Identify which cell holds the provided text, then report its [X, Y] central coordinate. 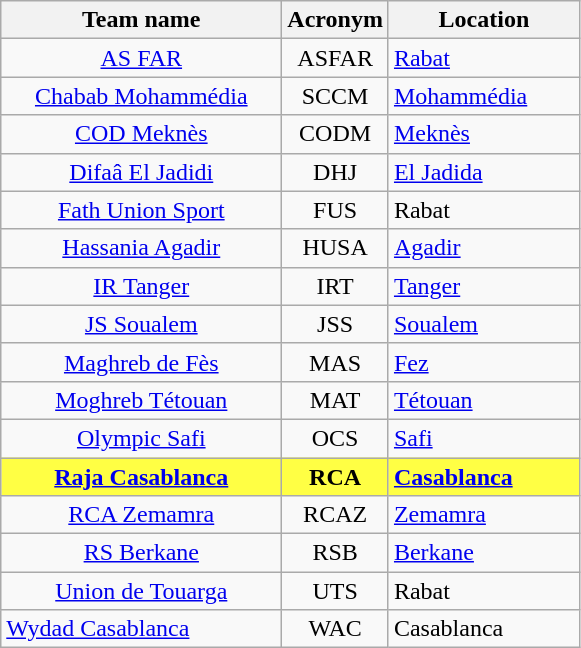
Location [484, 20]
Zemamra [484, 515]
RS Berkane [142, 553]
Hassania Agadir [142, 248]
SCCM [336, 96]
Mohammédia [484, 96]
Fez [484, 362]
El Jadida [484, 172]
Raja Casablanca [142, 477]
MAS [336, 362]
ASFAR [336, 58]
Olympic Safi [142, 438]
Tanger [484, 286]
Agadir [484, 248]
OCS [336, 438]
Safi [484, 438]
FUS [336, 210]
Meknès [484, 134]
MAT [336, 400]
Wydad Casablanca [142, 629]
Union de Touarga [142, 591]
RCA [336, 477]
HUSA [336, 248]
UTS [336, 591]
CODM [336, 134]
IRT [336, 286]
RCAZ [336, 515]
Difaâ El Jadidi [142, 172]
Fath Union Sport [142, 210]
RSB [336, 553]
Chabab Mohammédia [142, 96]
Berkane [484, 553]
AS FAR [142, 58]
Soualem [484, 324]
DHJ [336, 172]
WAC [336, 629]
Tétouan [484, 400]
IR Tanger [142, 286]
COD Meknès [142, 134]
RCA Zemamra [142, 515]
Acronym [336, 20]
Moghreb Tétouan [142, 400]
Team name [142, 20]
JSS [336, 324]
JS Soualem [142, 324]
Maghreb de Fès [142, 362]
